Return (x, y) of the center of cell containing provided text 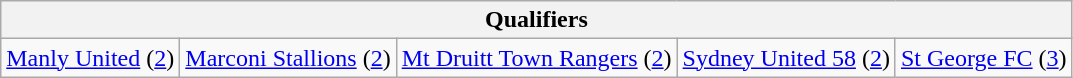
St George FC (3) (984, 58)
Sydney United 58 (2) (786, 58)
Manly United (2) (90, 58)
Marconi Stallions (2) (288, 58)
Mt Druitt Town Rangers (2) (536, 58)
Qualifiers (536, 20)
